Find where the given text appears and provide that cell's center as (X, Y) coordinate. 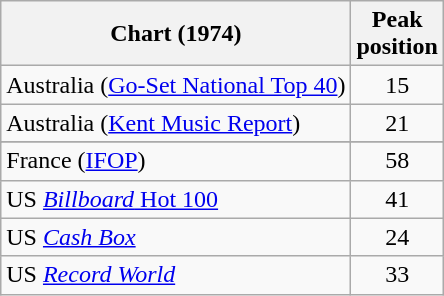
Chart (1974) (176, 34)
US Cash Box (176, 237)
33 (397, 275)
24 (397, 237)
Australia (Go-Set National Top 40) (176, 85)
41 (397, 199)
15 (397, 85)
58 (397, 161)
US Record World (176, 275)
21 (397, 123)
Peakposition (397, 34)
US Billboard Hot 100 (176, 199)
France (IFOP) (176, 161)
Australia (Kent Music Report) (176, 123)
